Find where the given text appears and provide that cell's center as [x, y] coordinate. 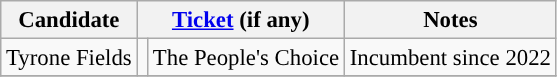
Ticket (if any) [241, 20]
The People's Choice [246, 58]
Notes [450, 20]
Incumbent since 2022 [450, 58]
Tyrone Fields [69, 58]
Candidate [69, 20]
